For the text-containing cell, return its midpoint in (X, Y) coordinate format. 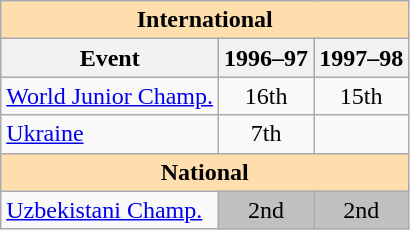
1997–98 (362, 58)
7th (266, 134)
1996–97 (266, 58)
International (205, 20)
16th (266, 96)
15th (362, 96)
Uzbekistani Champ. (110, 210)
Ukraine (110, 134)
Event (110, 58)
World Junior Champ. (110, 96)
National (205, 172)
